Determine the (X, Y) coordinate at the center of the cell enclosing the given text.  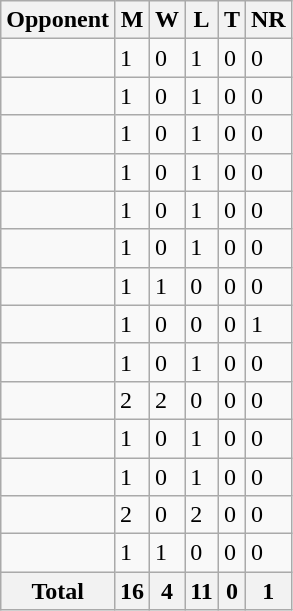
11 (202, 591)
Total (58, 591)
W (168, 20)
T (232, 20)
NR (268, 20)
16 (132, 591)
4 (168, 591)
M (132, 20)
L (202, 20)
Opponent (58, 20)
